Locate the cell with the specified text and output its (x, y) center coordinate. 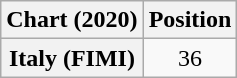
Position (190, 20)
Chart (2020) (72, 20)
36 (190, 58)
Italy (FIMI) (72, 58)
